Scan for the cell matching the given text and deliver its [X, Y] coordinate at center. 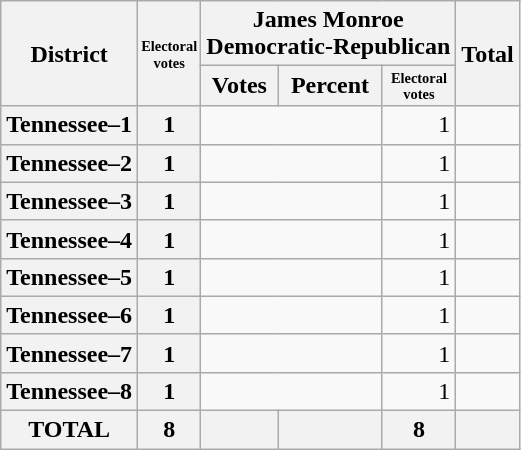
Tennessee–1 [70, 125]
Percent [330, 86]
Tennessee–7 [70, 353]
Tennessee–4 [70, 239]
Votes [240, 86]
TOTAL [70, 430]
District [70, 54]
James MonroeDemocratic-Republican [328, 34]
Tennessee–6 [70, 315]
Tennessee–8 [70, 391]
Total [488, 54]
Tennessee–3 [70, 201]
Tennessee–5 [70, 277]
Tennessee–2 [70, 163]
